Output the (X, Y) coordinate of the center of the cell containing the given text.  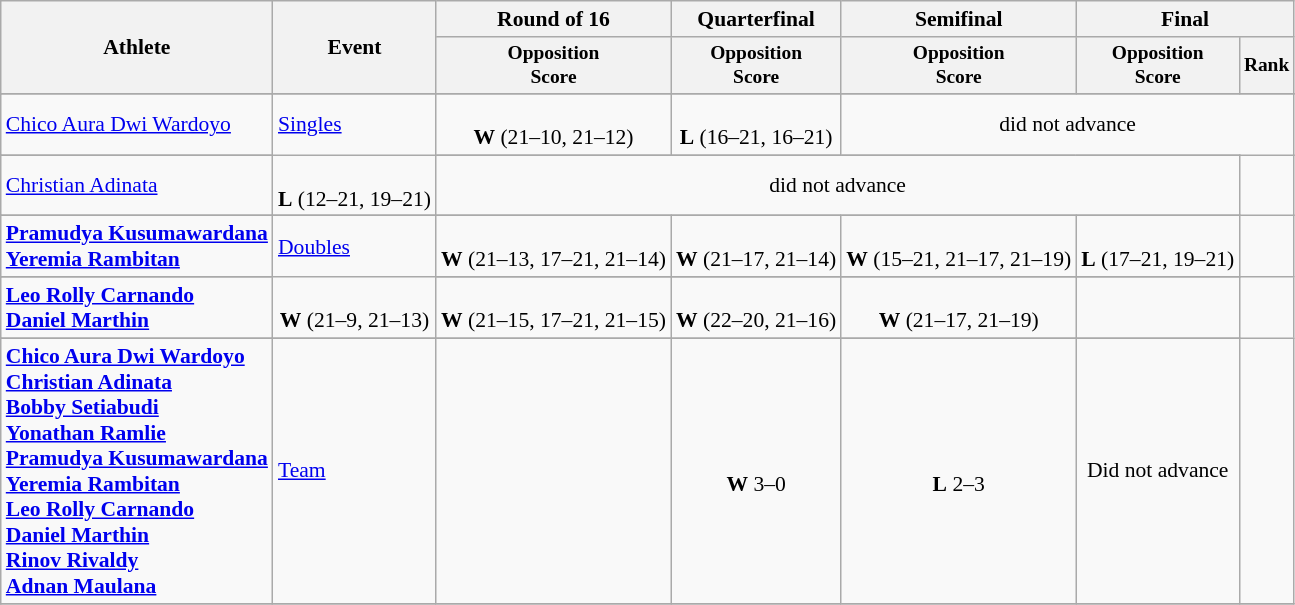
W (21–9, 21–13) (354, 308)
Doubles (354, 246)
W (21–15, 17–21, 21–15) (554, 308)
W (21–17, 21–14) (756, 246)
Round of 16 (554, 19)
W (21–10, 21–12) (554, 124)
W 3–0 (756, 470)
Chico Aura Dwi Wardoyo (137, 124)
Pramudya KusumawardanaYeremia Rambitan (137, 246)
Final (1185, 19)
Christian Adinata (137, 186)
Did not advance (1158, 470)
Rank (1266, 66)
Team (354, 470)
L (12–21, 19–21) (354, 186)
W (21–17, 21–19) (958, 308)
L 2–3 (958, 470)
W (21–13, 17–21, 21–14) (554, 246)
Athlete (137, 48)
Event (354, 48)
W (15–21, 21–17, 21–19) (958, 246)
Semifinal (958, 19)
W (22–20, 21–16) (756, 308)
Quarterfinal (756, 19)
L (16–21, 16–21) (756, 124)
Singles (354, 124)
L (17–21, 19–21) (1158, 246)
Leo Rolly CarnandoDaniel Marthin (137, 308)
